Capture the cell that displays the provided text and extract its (x, y) central coordinate. 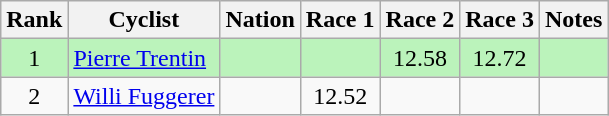
12.58 (420, 58)
Cyclist (144, 20)
Race 1 (340, 20)
Rank (34, 20)
2 (34, 96)
12.52 (340, 96)
12.72 (500, 58)
Race 3 (500, 20)
Notes (573, 20)
Willi Fuggerer (144, 96)
1 (34, 58)
Nation (260, 20)
Race 2 (420, 20)
Pierre Trentin (144, 58)
